Capture the cell that displays the provided text and extract its (X, Y) central coordinate. 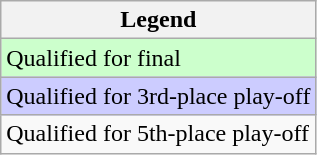
Qualified for 5th-place play-off (158, 134)
Qualified for 3rd-place play-off (158, 96)
Legend (158, 20)
Qualified for final (158, 58)
